Locate the cell with the specified text and output its (X, Y) center coordinate. 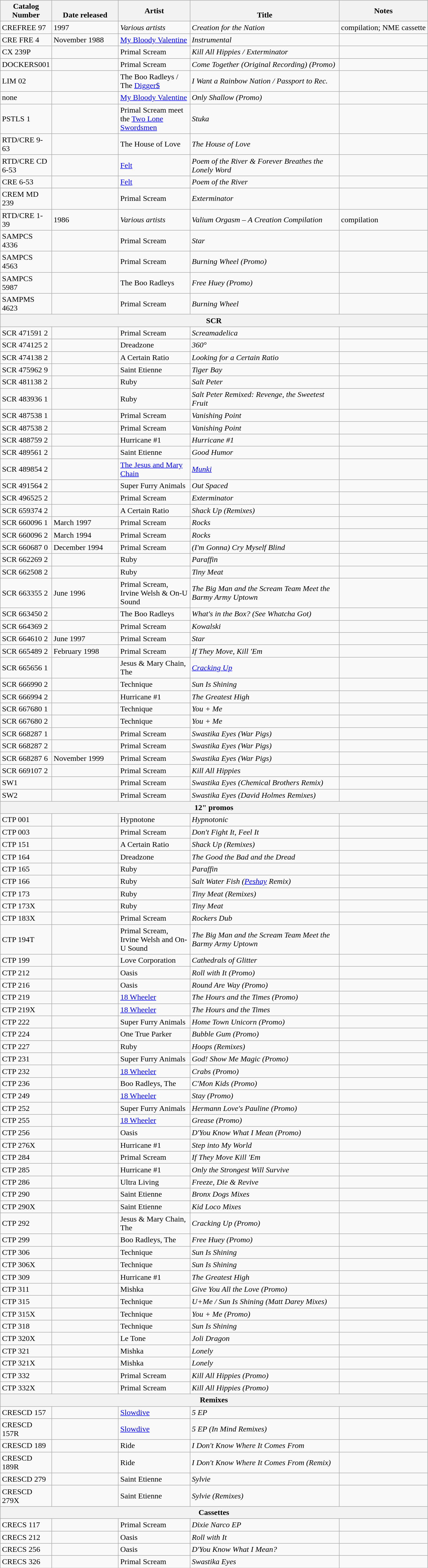
Roll with It (265, 1537)
Artist (154, 11)
SAMPCS 5987 (26, 283)
CTP 290 (26, 1194)
CRESCD 189R (26, 1462)
SCR 475962 9 (26, 370)
CRECS 212 (26, 1537)
Bubble Gum (Promo) (265, 1034)
SCR 666994 2 (26, 696)
CTP 252 (26, 1108)
Joli Dragon (265, 1339)
Cassettes (214, 1512)
Hermann Love's Pauline (Promo) (265, 1108)
CTP 199 (26, 960)
CTP 321X (26, 1363)
I Don't Know Where It Comes From (Remix) (265, 1462)
compilation; NME cassette (383, 27)
CTP 311 (26, 1289)
D'You Know What I Mean (Promo) (265, 1133)
C'Mon Kids (Promo) (265, 1083)
Munki (265, 469)
Crabs (Promo) (265, 1071)
Love Corporation (154, 960)
SCR 668287 6 (26, 758)
SAMPCS 4563 (26, 262)
SCR 660096 1 (26, 523)
Notes (383, 11)
CTP 315X (26, 1314)
What's in the Box? (See Whatcha Got) (265, 614)
SCR 669107 2 (26, 771)
CTP 286 (26, 1182)
Sylvie (Remixes) (265, 1496)
CTP 256 (26, 1133)
One True Parker (154, 1034)
Tiger Bay (265, 370)
1986 (85, 219)
CTP 306 (26, 1252)
Grease (Promo) (265, 1121)
SCR 663355 2 (26, 593)
March 1994 (85, 535)
CRE 6-53 (26, 182)
CTP 292 (26, 1223)
CTP 216 (26, 985)
CTP 306X (26, 1265)
CRESCD 189 (26, 1446)
SCR 666990 2 (26, 684)
CRECS 117 (26, 1525)
God! Show Me Magic (Promo) (265, 1059)
Sylvie (265, 1479)
CRESCD 157R (26, 1429)
Poem of the River (265, 182)
CRESCD 279X (26, 1496)
CTP 166 (26, 881)
Rockers Dub (265, 918)
SCR 471591 2 (26, 333)
Hoops (Remixes) (265, 1047)
compilation (383, 219)
Stay (Promo) (265, 1096)
Kowalski (265, 626)
5 EP (In Mind Remixes) (265, 1429)
Cathedrals of Glitter (265, 960)
Swastika Eyes (Chemical Brothers Remix) (265, 783)
Primal Scream, Irvine Welsh and On-U Sound (154, 939)
CTP 227 (26, 1047)
CTP 194T (26, 939)
Round Are Way (Promo) (265, 985)
SCR 665656 1 (26, 668)
CX 239P (26, 52)
Give You All the Love (Promo) (265, 1289)
12" promos (214, 807)
SCR 487538 2 (26, 428)
CTP 151 (26, 844)
SCR 662508 2 (26, 572)
The Hours and the Times (Promo) (265, 997)
RTD/CRE 9-63 (26, 144)
Good Humor (265, 452)
SCR 667680 2 (26, 721)
Swastika Eyes (David Holmes Remixes) (265, 795)
CTP 284 (26, 1157)
I Want a Rainbow Nation / Passport to Rec. (265, 81)
CTP 165 (26, 869)
SCR 496525 2 (26, 498)
Out Spaced (265, 486)
SCR 665489 2 (26, 651)
Hypnotone (154, 820)
1997 (85, 27)
November 1999 (85, 758)
Salt Peter (265, 382)
CREFREE 97 (26, 27)
CRESCD 157 (26, 1412)
Poem of the River & Forever Breathes the Lonely Word (265, 165)
PSTLS 1 (26, 119)
SCR 483936 1 (26, 399)
CTP 276X (26, 1145)
The Jesus and Mary Chain (154, 469)
SW2 (26, 795)
CTP 224 (26, 1034)
Bronx Dogs Mixes (265, 1194)
Instrumental (265, 40)
Le Tone (154, 1339)
SCR 659374 2 (26, 510)
Home Town Unicorn (Promo) (265, 1022)
SCR 667680 1 (26, 709)
Kill All Hippies (265, 771)
Dixie Narco EP (265, 1525)
Ultra Living (154, 1182)
SCR (214, 321)
CRE FRE 4 (26, 40)
CTP 232 (26, 1071)
Creation for the Nation (265, 27)
D'You Know What I Mean? (265, 1550)
CTP 164 (26, 857)
The Boo Radleys / The Digger$ (154, 81)
Tiny Meat (Remixes) (265, 894)
SCR 664610 2 (26, 639)
Date released (85, 11)
CTP 320X (26, 1339)
Hypnotonic (265, 820)
December 1994 (85, 547)
SCR 668287 1 (26, 734)
SCR 474125 2 (26, 345)
RTD/CRE CD 6-53 (26, 165)
June 1997 (85, 639)
CTP 299 (26, 1240)
U+Me / Sun Is Shining (Matt Darey Mixes) (265, 1301)
SCR 663450 2 (26, 614)
Screamadelica (265, 333)
Valium Orgasm – A Creation Compilation (265, 219)
5 EP (265, 1412)
Come Together (Original Recording) (Promo) (265, 64)
SCR 660096 2 (26, 535)
CTP 212 (26, 973)
SCR 662269 2 (26, 560)
Remixes (214, 1400)
If They Move Kill 'Em (265, 1157)
SCR 668287 2 (26, 746)
Primal Scream meet the Two Lone Swordsmen (154, 119)
February 1998 (85, 651)
Roll with It (Promo) (265, 973)
CTP 219X (26, 1010)
Stuka (265, 119)
CTP 318 (26, 1326)
CTP 309 (26, 1277)
(I'm Gonna) Cry Myself Blind (265, 547)
The Good the Bad and the Dread (265, 857)
SCR 487538 1 (26, 415)
CTP 001 (26, 820)
Catalog Number (26, 11)
SCR 489561 2 (26, 452)
CTP 290X (26, 1207)
CTP 255 (26, 1121)
CTP 222 (26, 1022)
SCR 474138 2 (26, 357)
Primal Scream, Irvine Welsh & On-U Sound (154, 593)
Burning Wheel (265, 304)
If They Move, Kill 'Em (265, 651)
Salt Water Fish (Peshay Remix) (265, 881)
CREM MD 239 (26, 199)
Don't Fight It, Feel It (265, 832)
360° (265, 345)
You + Me (Promo) (265, 1314)
CTP 003 (26, 832)
Burning Wheel (Promo) (265, 262)
The Hours and the Times (265, 1010)
SAMPMS 4623 (26, 304)
SCR 660687 0 (26, 547)
Salt Peter Remixed: Revenge, the Sweetest Fruit (265, 399)
Freeze, Die & Revive (265, 1182)
Step into My World (265, 1145)
RTD/CRE 1-39 (26, 219)
Looking for a Certain Ratio (265, 357)
SCR 481138 2 (26, 382)
November 1988 (85, 40)
SAMPCS 4336 (26, 241)
LIM 02 (26, 81)
CTP 332X (26, 1388)
CTP 173X (26, 906)
Cracking Up (265, 668)
Cracking Up (Promo) (265, 1223)
CTP 332 (26, 1376)
CTP 315 (26, 1301)
DOCKERS001 (26, 64)
SCR 664369 2 (26, 626)
I Don't Know Where It Comes From (265, 1446)
Title (265, 11)
CTP 321 (26, 1351)
none (26, 98)
CTP 183X (26, 918)
CTP 173 (26, 894)
SCR 489854 2 (26, 469)
CTP 249 (26, 1096)
March 1997 (85, 523)
June 1996 (85, 593)
CTP 231 (26, 1059)
CRESCD 279 (26, 1479)
Swastika Eyes (265, 1562)
Kid Loco Mixes (265, 1207)
CTP 219 (26, 997)
CRECS 326 (26, 1562)
CRECS 256 (26, 1550)
CTP 236 (26, 1083)
Kill All Hippies / Exterminator (265, 52)
SW1 (26, 783)
CTP 285 (26, 1170)
Only the Strongest Will Survive (265, 1170)
SCR 491564 2 (26, 486)
Only Shallow (Promo) (265, 98)
SCR 488759 2 (26, 440)
